Search for the cell housing the specified text and yield its [x, y] center coordinate. 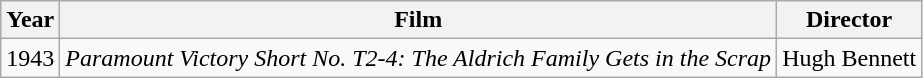
1943 [30, 58]
Film [418, 20]
Paramount Victory Short No. T2-4: The Aldrich Family Gets in the Scrap [418, 58]
Year [30, 20]
Director [850, 20]
Hugh Bennett [850, 58]
